Locate the cell with the specified text and output its (x, y) center coordinate. 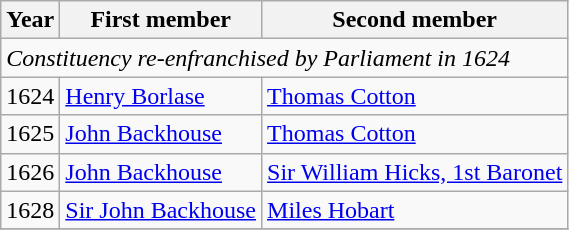
1628 (30, 210)
Year (30, 20)
First member (161, 20)
1626 (30, 172)
Miles Hobart (415, 210)
Sir William Hicks, 1st Baronet (415, 172)
Second member (415, 20)
Constituency re-enfranchised by Parliament in 1624 (284, 58)
Sir John Backhouse (161, 210)
1624 (30, 96)
1625 (30, 134)
Henry Borlase (161, 96)
